Detect which cell encompasses the target text, then output its [x, y] center coordinate. 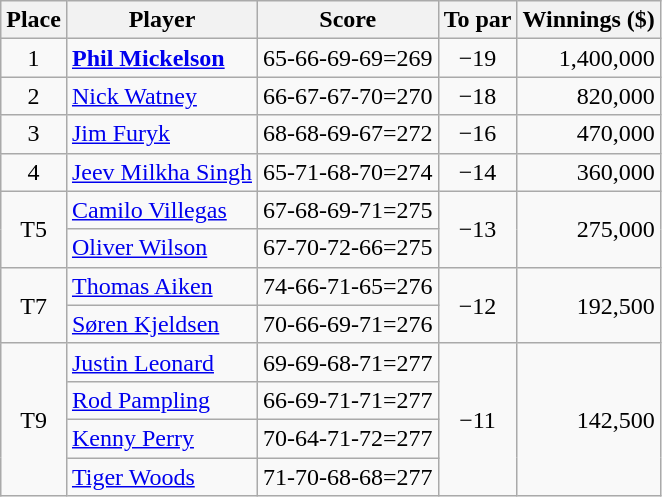
Place [34, 20]
820,000 [588, 96]
68-68-69-67=272 [348, 134]
67-68-69-71=275 [348, 210]
1 [34, 58]
Nick Watney [162, 96]
T7 [34, 305]
Jeev Milkha Singh [162, 172]
T5 [34, 229]
−16 [478, 134]
−19 [478, 58]
360,000 [588, 172]
T9 [34, 419]
−14 [478, 172]
Justin Leonard [162, 362]
Oliver Wilson [162, 248]
Score [348, 20]
65-71-68-70=274 [348, 172]
66-69-71-71=277 [348, 400]
Jim Furyk [162, 134]
Kenny Perry [162, 438]
142,500 [588, 419]
470,000 [588, 134]
192,500 [588, 305]
Tiger Woods [162, 477]
71-70-68-68=277 [348, 477]
70-66-69-71=276 [348, 324]
Rod Pampling [162, 400]
275,000 [588, 229]
3 [34, 134]
67-70-72-66=275 [348, 248]
Player [162, 20]
4 [34, 172]
To par [478, 20]
Camilo Villegas [162, 210]
1,400,000 [588, 58]
−11 [478, 419]
−18 [478, 96]
74-66-71-65=276 [348, 286]
2 [34, 96]
65-66-69-69=269 [348, 58]
66-67-67-70=270 [348, 96]
69-69-68-71=277 [348, 362]
Søren Kjeldsen [162, 324]
Thomas Aiken [162, 286]
70-64-71-72=277 [348, 438]
Winnings ($) [588, 20]
−13 [478, 229]
Phil Mickelson [162, 58]
−12 [478, 305]
